Provide the [x, y] coordinate of the cell's center where the given text is located.  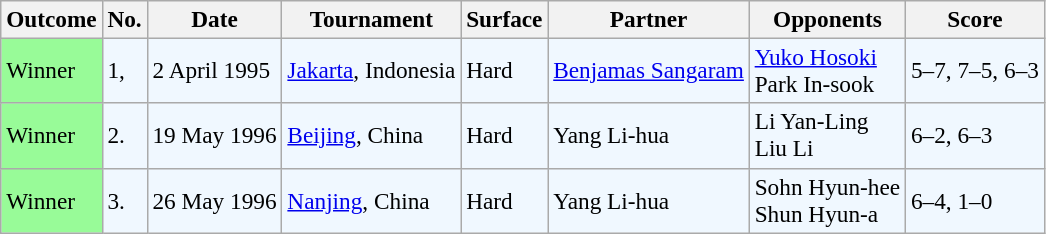
Benjamas Sangaram [648, 70]
Sohn Hyun-hee Shun Hyun-a [827, 200]
1, [124, 70]
Partner [648, 19]
Beijing, China [372, 136]
2 April 1995 [214, 70]
6–4, 1–0 [976, 200]
Yuko Hosoki Park In-sook [827, 70]
26 May 1996 [214, 200]
Surface [504, 19]
5–7, 7–5, 6–3 [976, 70]
Nanjing, China [372, 200]
19 May 1996 [214, 136]
3. [124, 200]
Outcome [52, 19]
No. [124, 19]
Tournament [372, 19]
Opponents [827, 19]
Date [214, 19]
Li Yan-Ling Liu Li [827, 136]
Score [976, 19]
Jakarta, Indonesia [372, 70]
6–2, 6–3 [976, 136]
2. [124, 136]
